Find where the given text appears and provide that cell's center as [x, y] coordinate. 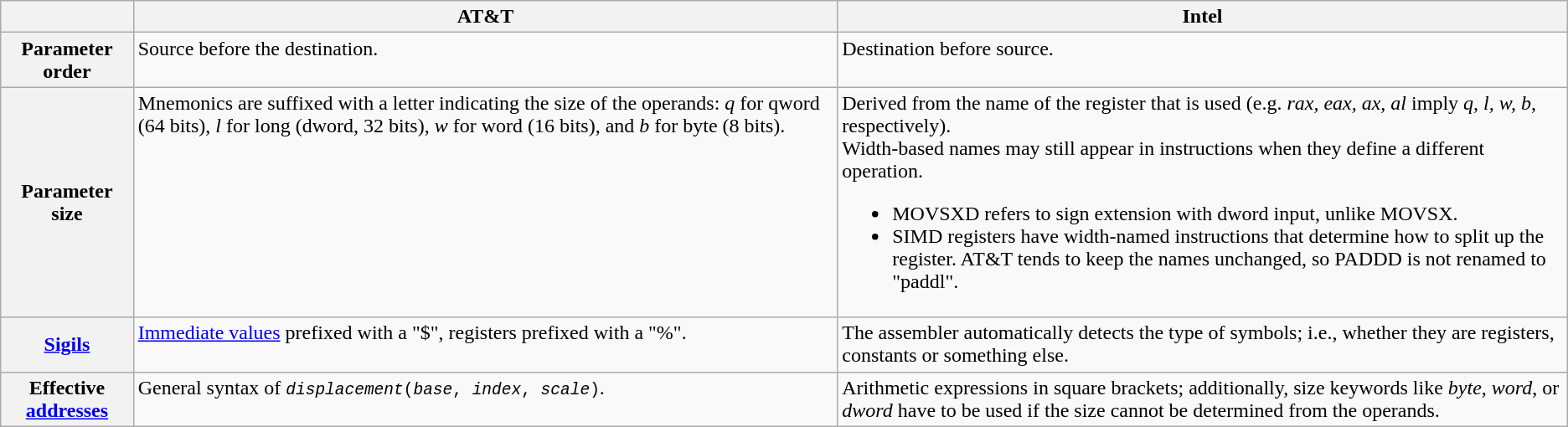
Source before the destination. [486, 60]
Immediate values prefixed with a "$", registers prefixed with a "%". [486, 345]
General syntax of displacement(base, index, scale). [486, 399]
The assembler automatically detects the type of symbols; i.e., whether they are registers, constants or something else. [1203, 345]
Effective addresses [67, 399]
Parameter order [67, 60]
Destination before source. [1203, 60]
AT&T [486, 17]
Intel [1203, 17]
Parameter size [67, 203]
Sigils [67, 345]
